Search for the cell housing the specified text and yield its (X, Y) center coordinate. 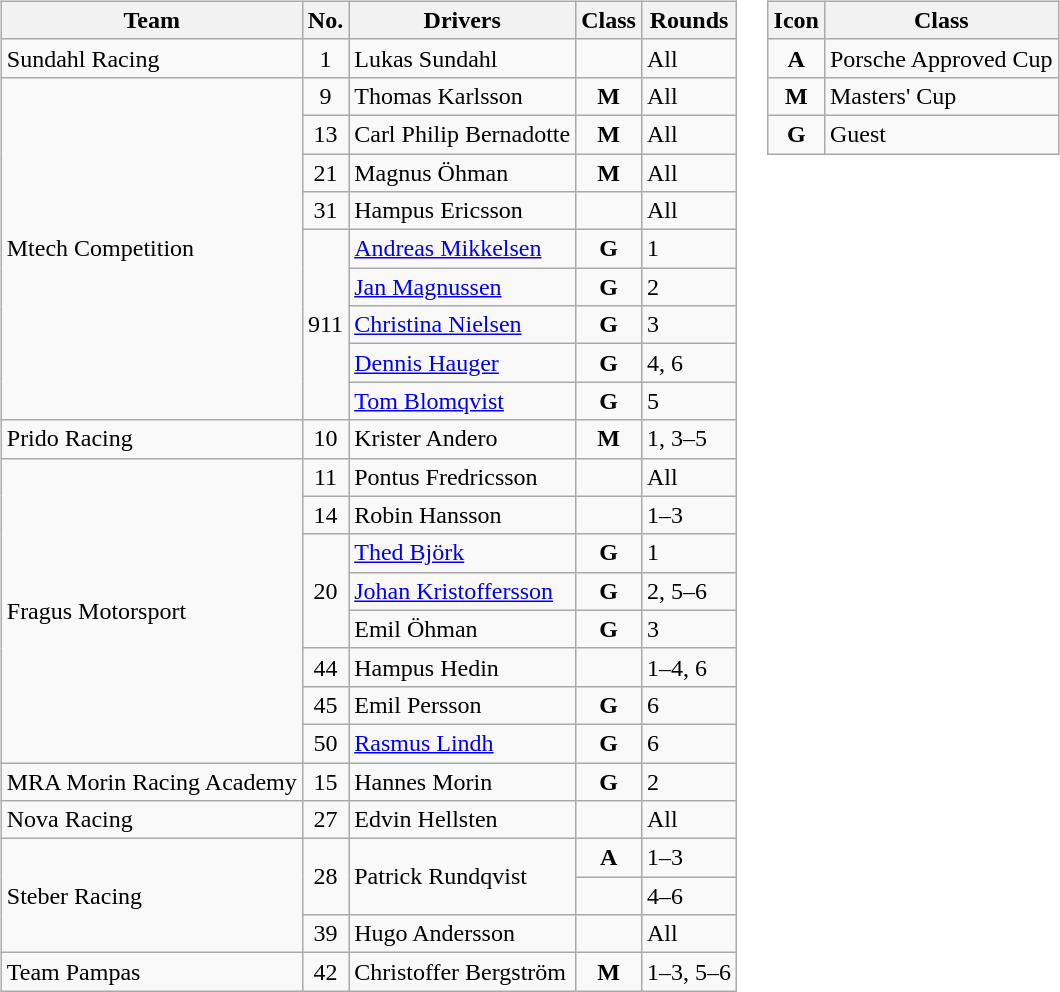
13 (325, 134)
10 (325, 439)
Rasmus Lindh (462, 743)
Guest (941, 134)
1–3, 5–6 (688, 972)
Team (152, 20)
Jan Magnussen (462, 287)
Krister Andero (462, 439)
Prido Racing (152, 439)
31 (325, 211)
Robin Hansson (462, 515)
2, 5–6 (688, 591)
5 (688, 401)
1, 3–5 (688, 439)
Andreas Mikkelsen (462, 249)
Masters' Cup (941, 96)
MRA Morin Racing Academy (152, 781)
Thomas Karlsson (462, 96)
9 (325, 96)
Christina Nielsen (462, 325)
4, 6 (688, 363)
Steber Racing (152, 896)
Drivers (462, 20)
Porsche Approved Cup (941, 58)
Carl Philip Bernadotte (462, 134)
Pontus Fredricsson (462, 477)
Rounds (688, 20)
Edvin Hellsten (462, 820)
Johan Kristoffersson (462, 591)
Team Pampas (152, 972)
Christoffer Bergström (462, 972)
44 (325, 667)
Thed Björk (462, 553)
14 (325, 515)
15 (325, 781)
21 (325, 173)
Magnus Öhman (462, 173)
Hannes Morin (462, 781)
42 (325, 972)
Emil Persson (462, 705)
Lukas Sundahl (462, 58)
Nova Racing (152, 820)
Hugo Andersson (462, 934)
28 (325, 877)
Patrick Rundqvist (462, 877)
Dennis Hauger (462, 363)
20 (325, 591)
27 (325, 820)
11 (325, 477)
Mtech Competition (152, 248)
4–6 (688, 896)
Fragus Motorsport (152, 610)
Icon (796, 20)
Sundahl Racing (152, 58)
1–4, 6 (688, 667)
39 (325, 934)
No. (325, 20)
Emil Öhman (462, 629)
Hampus Hedin (462, 667)
45 (325, 705)
Tom Blomqvist (462, 401)
50 (325, 743)
911 (325, 325)
Hampus Ericsson (462, 211)
